Find where the given text appears and provide that cell's center as (X, Y) coordinate. 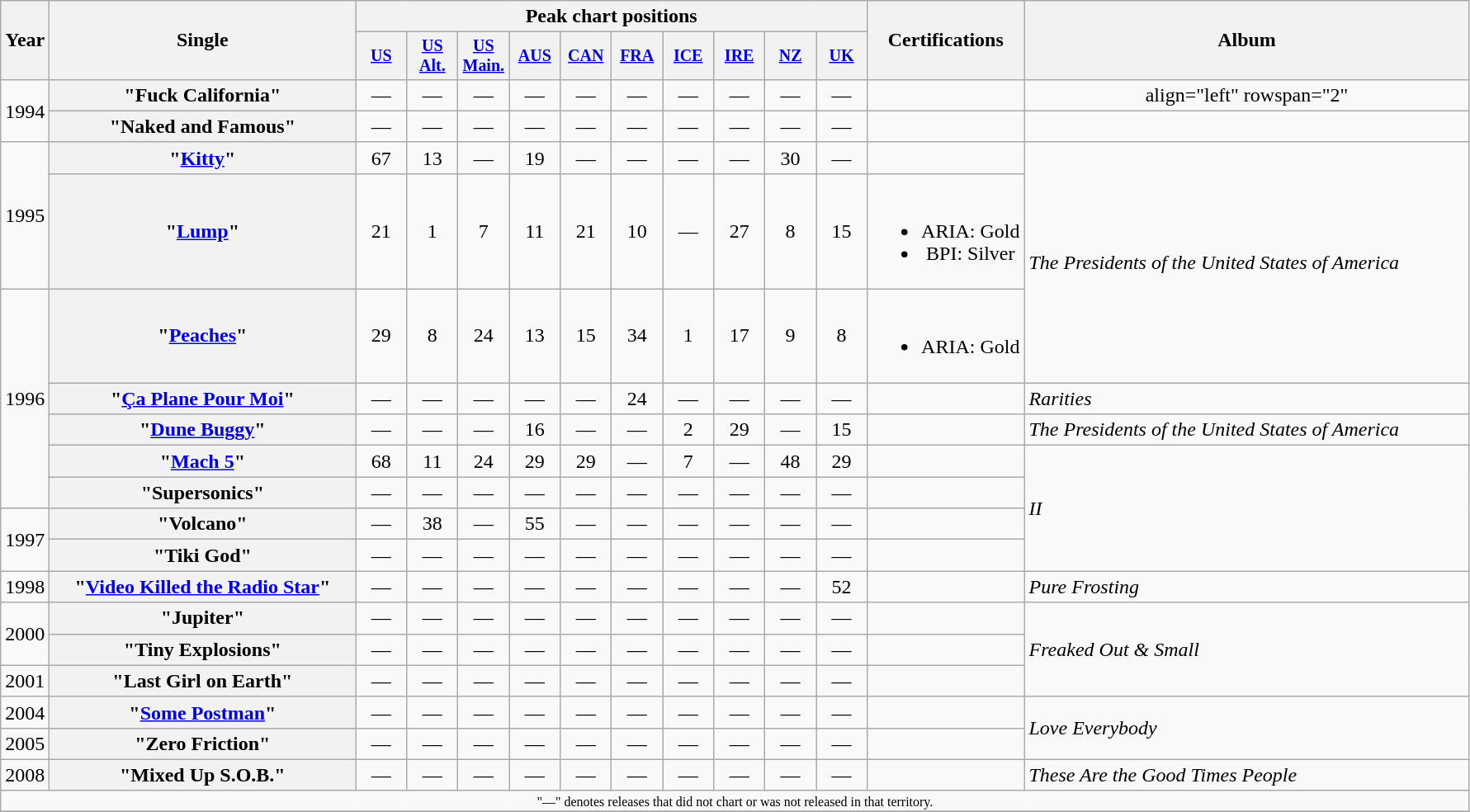
align="left" rowspan="2" (1246, 95)
30 (791, 158)
Year (25, 40)
US (381, 56)
17 (740, 337)
2004 (25, 712)
"Zero Friction" (203, 744)
"—" denotes releases that did not chart or was not released in that territory. (735, 800)
34 (637, 337)
52 (842, 587)
"Tiki God" (203, 555)
1997 (25, 540)
NZ (791, 56)
67 (381, 158)
Rarities (1246, 399)
2 (688, 430)
19 (535, 158)
II (1246, 508)
ARIA: GoldBPI: Silver (946, 231)
16 (535, 430)
USAlt. (432, 56)
38 (432, 524)
"Naked and Famous" (203, 126)
2008 (25, 775)
"Ça Plane Pour Moi" (203, 399)
Pure Frosting (1246, 587)
2001 (25, 681)
"Video Killed the Radio Star" (203, 587)
2000 (25, 634)
ICE (688, 56)
"Mach 5" (203, 461)
ARIA: Gold (946, 337)
Album (1246, 40)
"Mixed Up S.O.B." (203, 775)
"Jupiter" (203, 618)
CAN (586, 56)
Single (203, 40)
"Volcano" (203, 524)
IRE (740, 56)
"Supersonics" (203, 493)
Peak chart positions (612, 17)
"Tiny Explosions" (203, 649)
1994 (25, 111)
Certifications (946, 40)
10 (637, 231)
"Kitty" (203, 158)
AUS (535, 56)
Love Everybody (1246, 728)
68 (381, 461)
1995 (25, 215)
27 (740, 231)
"Some Postman" (203, 712)
55 (535, 524)
2005 (25, 744)
48 (791, 461)
"Lump" (203, 231)
"Fuck California" (203, 95)
Freaked Out & Small (1246, 649)
1998 (25, 587)
"Last Girl on Earth" (203, 681)
FRA (637, 56)
These Are the Good Times People (1246, 775)
9 (791, 337)
"Dune Buggy" (203, 430)
UK (842, 56)
1996 (25, 399)
USMain. (484, 56)
"Peaches" (203, 337)
